Detect which cell encompasses the target text, then output its [x, y] center coordinate. 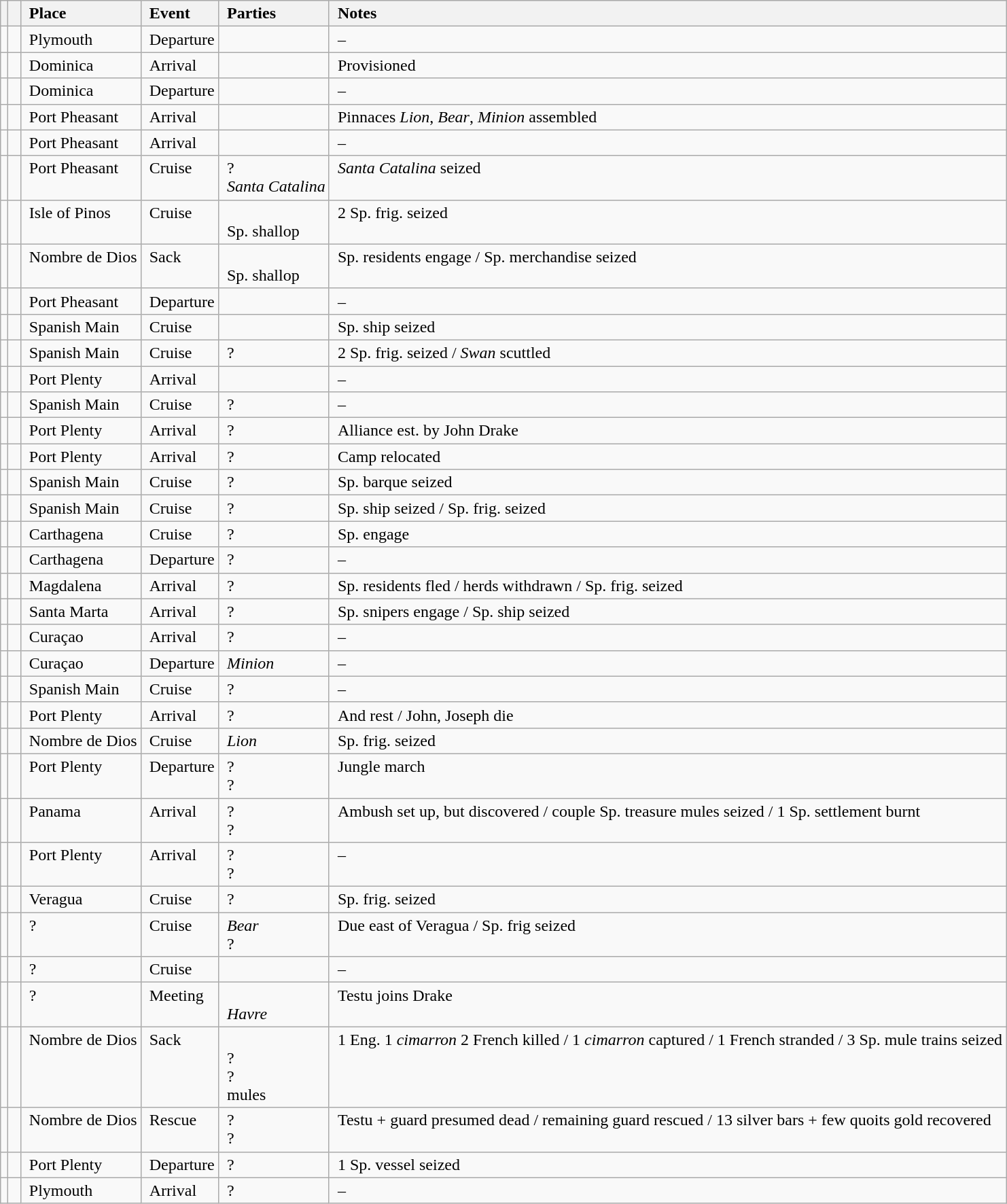
Provisioned [667, 65]
Event [179, 14]
Sp. snipers engage / Sp. ship seized [667, 612]
Ambush set up, but discovered / couple Sp. treasure mules seized / 1 Sp. settlement burnt [667, 819]
Parties [273, 14]
Sp. ship seized [667, 327]
Place [80, 14]
Panama [80, 819]
1 Sp. vessel seized [667, 1165]
Lion [273, 741]
Minion [273, 663]
Sp. ship seized / Sp. frig. seized [667, 508]
And rest / John, Joseph die [667, 715]
1 Eng. 1 cimarron 2 French killed / 1 cimarron captured / 1 French stranded / 3 Sp. mule trains seized [667, 1067]
Magdalena [80, 586]
? ? mules [273, 1067]
Sp. residents engage / Sp. merchandise seized [667, 266]
Isle of Pinos [80, 222]
Pinnaces Lion, Bear, Minion assembled [667, 117]
Sp. engage [667, 534]
Rescue [179, 1129]
2 Sp. frig. seized / Swan scuttled [667, 353]
Sp. residents fled / herds withdrawn / Sp. frig. seized [667, 586]
Meeting [179, 1004]
2 Sp. frig. seized [667, 222]
Camp relocated [667, 457]
Testu + guard presumed dead / remaining guard rescued / 13 silver bars + few quoits gold recovered [667, 1129]
Testu joins Drake [667, 1004]
? Santa Catalina [273, 178]
Santa Marta [80, 612]
Due east of Veragua / Sp. frig seized [667, 935]
Bear ? [273, 935]
Jungle march [667, 776]
Havre [273, 1004]
Sp. barque seized [667, 482]
Santa Catalina seized [667, 178]
Veragua [80, 900]
Alliance est. by John Drake [667, 431]
Notes [667, 14]
